From the cell containing the given text, extract its center point as [X, Y] coordinate. 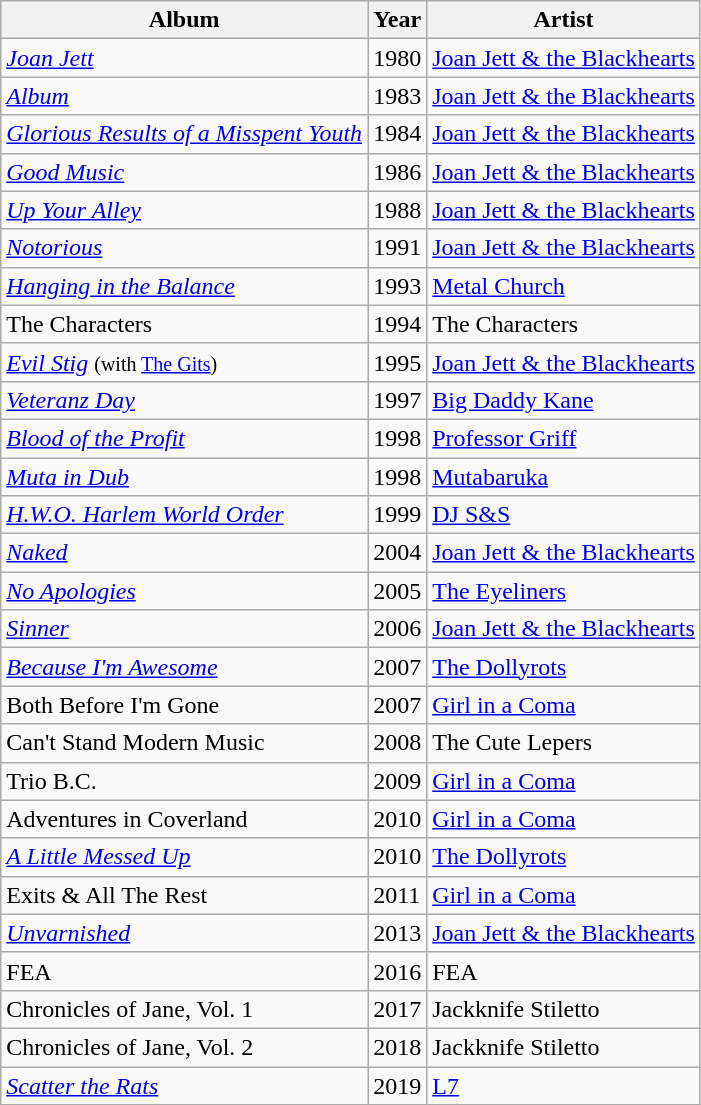
2013 [398, 933]
2011 [398, 895]
Scatter the Rats [184, 1085]
Joan Jett [184, 58]
1980 [398, 58]
2004 [398, 553]
Artist [564, 20]
1988 [398, 210]
2019 [398, 1085]
2016 [398, 971]
Metal Church [564, 286]
Blood of the Profit [184, 438]
Big Daddy Kane [564, 400]
Mutabaruka [564, 477]
Muta in Dub [184, 477]
Both Before I'm Gone [184, 705]
The Cute Lepers [564, 743]
2018 [398, 1047]
Year [398, 20]
2017 [398, 1009]
DJ S&S [564, 515]
Chronicles of Jane, Vol. 1 [184, 1009]
1984 [398, 134]
1994 [398, 324]
Good Music [184, 172]
H.W.O. Harlem World Order [184, 515]
1995 [398, 362]
2005 [398, 591]
Naked [184, 553]
2008 [398, 743]
A Little Messed Up [184, 857]
Chronicles of Jane, Vol. 2 [184, 1047]
1993 [398, 286]
Can't Stand Modern Music [184, 743]
Professor Griff [564, 438]
Glorious Results of a Misspent Youth [184, 134]
No Apologies [184, 591]
Because I'm Awesome [184, 667]
L7 [564, 1085]
Adventures in Coverland [184, 819]
Evil Stig (with The Gits) [184, 362]
Notorious [184, 248]
Veteranz Day [184, 400]
Unvarnished [184, 933]
2009 [398, 781]
1991 [398, 248]
Exits & All The Rest [184, 895]
Up Your Alley [184, 210]
Sinner [184, 629]
1999 [398, 515]
1983 [398, 96]
1997 [398, 400]
1986 [398, 172]
Trio B.C. [184, 781]
2006 [398, 629]
Hanging in the Balance [184, 286]
The Eyeliners [564, 591]
